Identify which cell holds the provided text, then report its (X, Y) central coordinate. 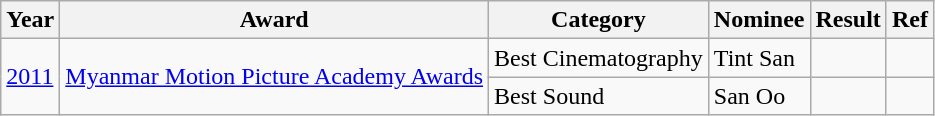
Tint San (759, 58)
Category (599, 20)
Year (30, 20)
San Oo (759, 96)
Result (848, 20)
2011 (30, 77)
Ref (910, 20)
Award (274, 20)
Nominee (759, 20)
Best Sound (599, 96)
Best Cinematography (599, 58)
Myanmar Motion Picture Academy Awards (274, 77)
